Determine the (x, y) coordinate at the center of the cell enclosing the given text.  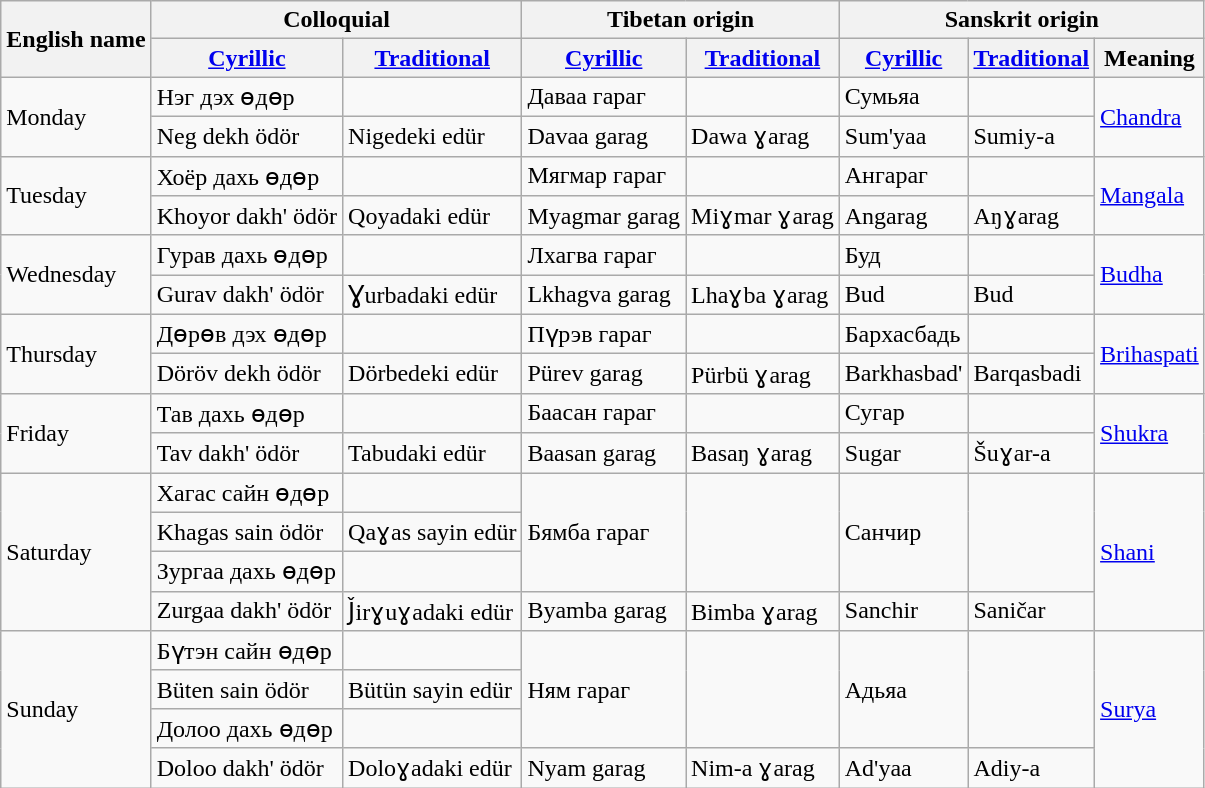
Mangala (1150, 196)
Gurav dakh' ödör (246, 295)
Сумьяа (904, 97)
Адьяа (904, 690)
Dörbedeki edür (432, 374)
Ням гараг (604, 690)
Бүтэн сайн өдөр (246, 651)
J̌irɣuɣadaki edür (432, 611)
Tav dakh' ödör (246, 453)
Angarag (904, 216)
Сугар (904, 413)
Nyam garag (604, 768)
Sanskrit origin (1022, 20)
Doloɣadaki edür (432, 768)
Долоо дахь өдөр (246, 728)
Sanchir (904, 611)
Sunday (76, 710)
Chandra (1150, 116)
Хагас сайн өдөр (246, 492)
Тав дахь өдөр (246, 413)
Khagas sain ödör (246, 532)
Wednesday (76, 274)
Зургаа дахь өдөр (246, 572)
Qoyadaki edür (432, 216)
Khoyor dakh' ödör (246, 216)
Ɣurbadaki edür (432, 295)
Sumiy-a (1032, 136)
Meaning (1150, 58)
Barkhasbad' (904, 374)
Shukra (1150, 432)
Barqasbadi (1032, 374)
English name (76, 39)
Surya (1150, 710)
Sugar (904, 453)
Davaa garag (604, 136)
Бямба гараг (604, 532)
Saničar (1032, 611)
Doloo dakh' ödör (246, 768)
Büten sain ödör (246, 689)
Colloquial (336, 20)
Tuesday (76, 196)
Дөрөв дэх өдөр (246, 334)
Saturday (76, 551)
Bütün sayin edür (432, 689)
Бархасбадь (904, 334)
Qaɣas sayin edür (432, 532)
Баасан гараг (604, 413)
Lhaɣba ɣarag (763, 295)
Dawa ɣarag (763, 136)
Basaŋ ɣarag (763, 453)
Bimba ɣarag (763, 611)
Aŋɣarag (1032, 216)
Ad'yaa (904, 768)
Буд (904, 255)
Miɣmar ɣarag (763, 216)
Пүрэв гараг (604, 334)
Лхагва гараг (604, 255)
Нэг дэх өдөр (246, 97)
Neg dekh ödör (246, 136)
Byamba garag (604, 611)
Даваа гараг (604, 97)
Friday (76, 432)
Nim-a ɣarag (763, 768)
Pürev garag (604, 374)
Ангараг (904, 176)
Nigedeki edür (432, 136)
Zurgaa dakh' ödör (246, 611)
Tibetan origin (680, 20)
Гурав дахь өдөр (246, 255)
Šuɣar-a (1032, 453)
Sum'yaa (904, 136)
Tabudaki edür (432, 453)
Shani (1150, 551)
Хоёр дахь өдөр (246, 176)
Baasan garag (604, 453)
Myagmar garag (604, 216)
Санчир (904, 532)
Thursday (76, 354)
Pürbü ɣarag (763, 374)
Döröv dekh ödör (246, 374)
Adiy-a (1032, 768)
Мягмар гараг (604, 176)
Budha (1150, 274)
Monday (76, 116)
Brihaspati (1150, 354)
Lkhagva garag (604, 295)
